Detect which cell encompasses the target text, then output its (X, Y) center coordinate. 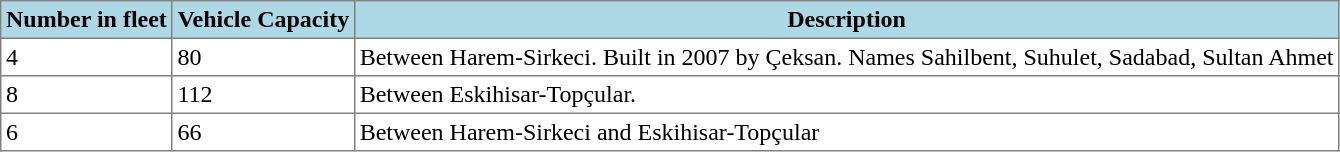
112 (263, 95)
Vehicle Capacity (263, 20)
Number in fleet (86, 20)
80 (263, 57)
Between Eskihisar-Topçular. (846, 95)
Between Harem-Sirkeci. Built in 2007 by Çeksan. Names Sahilbent, Suhulet, Sadabad, Sultan Ahmet (846, 57)
4 (86, 57)
Description (846, 20)
66 (263, 132)
Between Harem-Sirkeci and Eskihisar-Topçular (846, 132)
6 (86, 132)
8 (86, 95)
